Capture the cell that displays the provided text and extract its [X, Y] central coordinate. 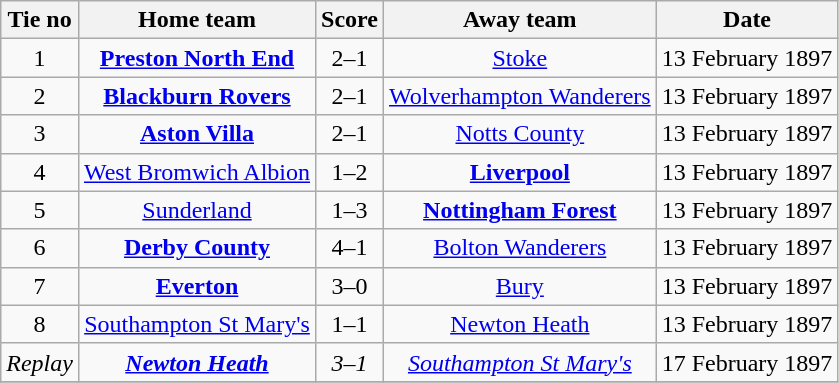
1–3 [350, 210]
Notts County [520, 134]
Score [350, 20]
Wolverhampton Wanderers [520, 96]
1–1 [350, 324]
5 [40, 210]
Liverpool [520, 172]
Date [747, 20]
4 [40, 172]
Bolton Wanderers [520, 248]
3–1 [350, 362]
Bury [520, 286]
Derby County [196, 248]
8 [40, 324]
3 [40, 134]
Stoke [520, 58]
6 [40, 248]
7 [40, 286]
3–0 [350, 286]
Blackburn Rovers [196, 96]
Nottingham Forest [520, 210]
17 February 1897 [747, 362]
Home team [196, 20]
2 [40, 96]
1 [40, 58]
4–1 [350, 248]
Tie no [40, 20]
Aston Villa [196, 134]
Sunderland [196, 210]
Preston North End [196, 58]
Replay [40, 362]
West Bromwich Albion [196, 172]
1–2 [350, 172]
Away team [520, 20]
Everton [196, 286]
